Output the [x, y] coordinate of the center of the cell containing the given text.  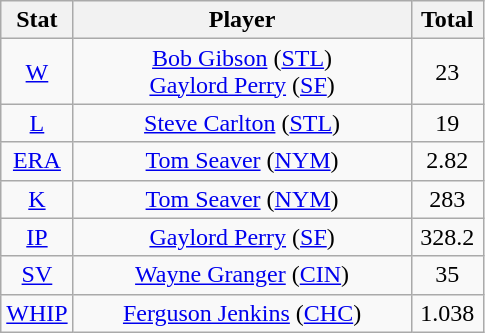
SV [37, 275]
Wayne Granger (CIN) [242, 275]
2.82 [447, 161]
Gaylord Perry (SF) [242, 237]
283 [447, 199]
Total [447, 20]
ERA [37, 161]
328.2 [447, 237]
IP [37, 237]
K [37, 199]
Steve Carlton (STL) [242, 123]
1.038 [447, 313]
Stat [37, 20]
W [37, 72]
Ferguson Jenkins (CHC) [242, 313]
19 [447, 123]
23 [447, 72]
Bob Gibson (STL)Gaylord Perry (SF) [242, 72]
35 [447, 275]
L [37, 123]
Player [242, 20]
WHIP [37, 313]
